Scan for the cell matching the given text and deliver its (x, y) coordinate at center. 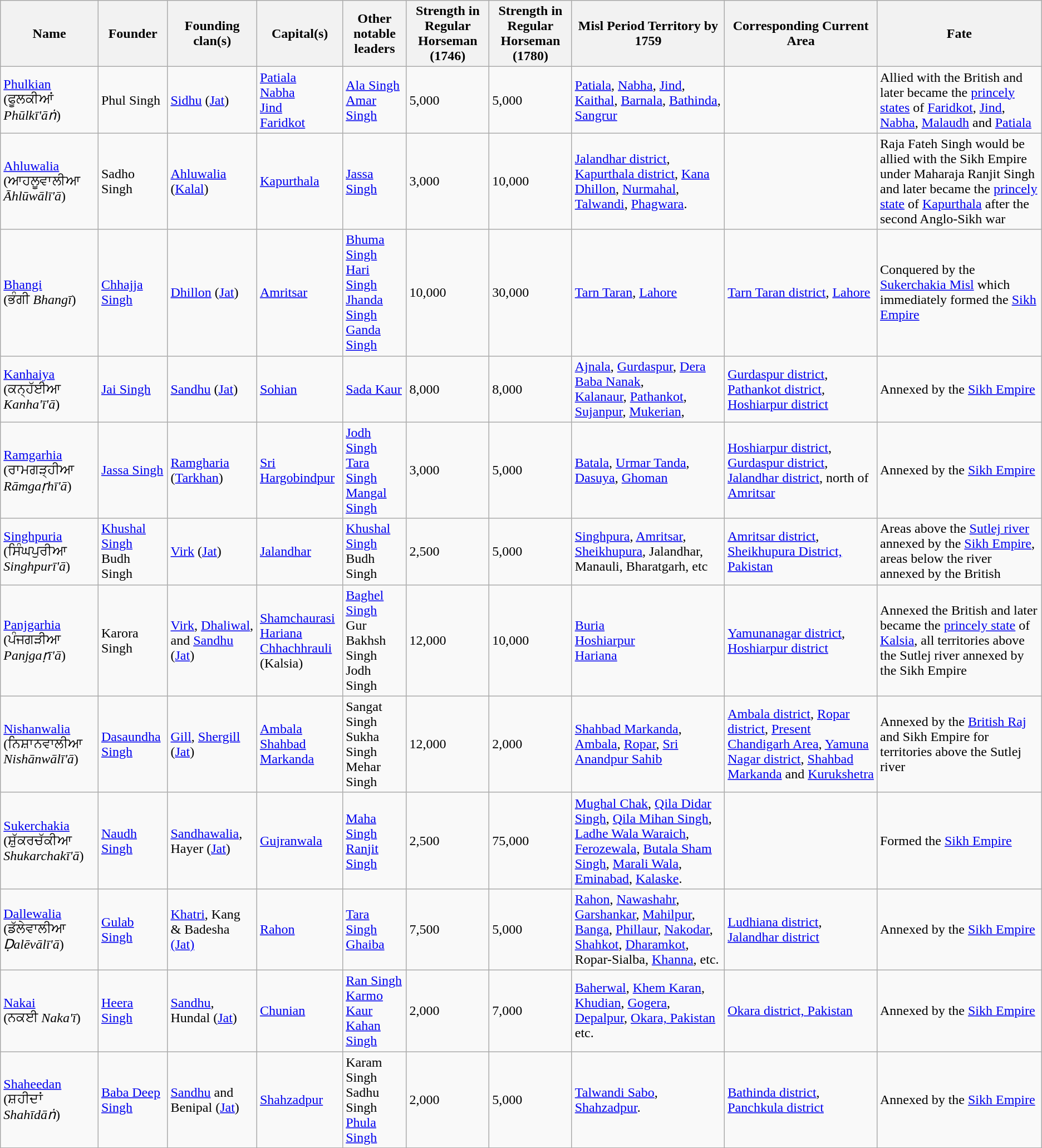
Sandhu and Benipal (Jat) (212, 1099)
Kapurthala (299, 181)
Formed the Sikh Empire (959, 841)
PatialaNabhaJindFaridkot (299, 100)
Heera Singh (132, 1010)
Buria Hoshiarpur Hariana (648, 640)
Mughal Chak, Qila Didar Singh, Qila Mihan Singh, Ladhe Wala Waraich, Ferozewala, Butala Sham Singh, Marali Wala, Eminabad, Kalaske. (648, 841)
7,500 (448, 929)
Virk, Dhaliwal, and Sandhu (Jat) (212, 640)
Corresponding Current Area (801, 33)
Okara district, Pakistan (801, 1010)
Rahon (299, 929)
Shahbad Markanda, Ambala, Ropar, Sri Anandpur Sahib (648, 744)
Sandhu (Jat) (212, 389)
Ramgharia (Tarkhan) (212, 470)
Sukerchakia (ਸ਼ੁੱਕਰਚੱਕੀਆ Shukarchakī'ā) (50, 841)
Sandhawalia, Hayer (Jat) (212, 841)
Other notable leaders (375, 33)
Dallewalia (ਡੱਲੇਵਾਲੀਆ Ḍalēvālī'ā) (50, 929)
Baba Deep Singh (132, 1099)
Gurdaspur district, Pathankot district, Hoshiarpur district (801, 389)
Phulkian (ਫੂਲਕੀਆਂ Phūlkī'āṅ) (50, 100)
Batala, Urmar Tanda, Dasuya, Ghoman (648, 470)
Ludhiana district, Jalandhar district (801, 929)
Sidhu (Jat) (212, 100)
Misl Period Territory by 1759 (648, 33)
Amritsar (299, 293)
Shaheedan (ਸ਼ਹੀਦਾਂ Shahīdāṅ) (50, 1099)
Dhillon (Jat) (212, 293)
Bathinda district, Panchkula district (801, 1099)
7,000 (531, 1010)
Naudh Singh (132, 841)
Sri Hargobindpur (299, 470)
Ambala Shahbad Markanda (299, 744)
Ran Singh Karmo Kaur Kahan Singh (375, 1010)
Nishanwalia (ਨਿਸ਼ਾਨਵਾਲੀਆ Nishānwālī'ā) (50, 744)
Singhpuria (ਸਿੰਘਪੁਰੀਆ Singhpurī'ā) (50, 551)
Founding clan(s) (212, 33)
Areas above the Sutlej river annexed by the Sikh Empire, areas below the river annexed by the British (959, 551)
Ramgarhia (ਰਾਮਗੜ੍ਹੀਆ Rāmgaṛhī'ā) (50, 470)
Jalandhar district, Kapurthala district, Kana Dhillon, Nurmahal, Talwandi, Phagwara. (648, 181)
Ala Singh Amar Singh (375, 100)
Amritsar district, Sheikhupura District, Pakistan (801, 551)
Fate (959, 33)
Conquered by the Sukerchakia Misl which immediately formed the Sikh Empire (959, 293)
Annexed by the British Raj and Sikh Empire for territories above the Sutlej river (959, 744)
Allied with the British and later became the princely states of Faridkot, Jind, Nabha, Malaudh and Patiala (959, 100)
Sandhu, Hundal (Jat) (212, 1010)
Jodh Singh Tara Singh Mangal Singh (375, 470)
Karora Singh (132, 640)
Chhajja Singh (132, 293)
Gulab Singh (132, 929)
Sohian (299, 389)
Dasaundha Singh (132, 744)
Ahluwalia (ਆਹਲੂਵਾਲੀਆ Āhlūwālī'ā) (50, 181)
Maha Singh Ranjit Singh (375, 841)
Chunian (299, 1010)
Karam Singh Sadhu Singh Phula Singh (375, 1099)
Name (50, 33)
Bhangi (ਭੰਗੀ Bhangī) (50, 293)
Singhpura, Amritsar, Sheikhupura, Jalandhar, Manauli, Bharatgarh, etc (648, 551)
Hoshiarpur district, Gurdaspur district, Jalandhar district, north of Amritsar (801, 470)
30,000 (531, 293)
Shahzadpur (299, 1099)
Bhuma Singh Hari Singh Jhanda Singh Ganda Singh (375, 293)
Ahluwalia (Kalal) (212, 181)
Annexed the British and later became the princely state of Kalsia, all territories above the Sutlej river annexed by the Sikh Empire (959, 640)
Jai Singh (132, 389)
Baherwal, Khem Karan, Khudian, Gogera, Depalpur, Okara, Pakistan etc. (648, 1010)
Tarn Taran, Lahore (648, 293)
Ajnala, Gurdaspur, Dera Baba Nanak,Kalanaur, Pathankot, Sujanpur, Mukerian, (648, 389)
Tarn Taran district, Lahore (801, 293)
Strength in Regular Horseman (1746) (448, 33)
Talwandi Sabo, Shahzadpur. (648, 1099)
Panjgarhia (ਪੰਜਗੜੀਆ Panjgaṛī'ā) (50, 640)
Jalandhar (299, 551)
Kanhaiya (ਕਨ੍ਹੱਈਆ Kanha'ī'ā) (50, 389)
Gujranwala (299, 841)
Sada Kaur (375, 389)
Nakai (ਨਕਈ Naka'ī) (50, 1010)
Baghel SinghGur Bakhsh Singh Jodh Singh (375, 640)
Capital(s) (299, 33)
Sadho Singh (132, 181)
Yamunanagar district, Hoshiarpur district (801, 640)
Virk (Jat) (212, 551)
75,000 (531, 841)
Ambala district, Ropar district, Present Chandigarh Area, Yamuna Nagar district, Shahbad Markanda and Kurukshetra (801, 744)
Strength in Regular Horseman (1780) (531, 33)
Sangat Singh Sukha Singh Mehar Singh (375, 744)
Khatri, Kang & Badesha (Jat) (212, 929)
Tara Singh Ghaiba (375, 929)
Phul Singh (132, 100)
Shamchaurasi Hariana Chhachhrauli (Kalsia) (299, 640)
Gill, Shergill (Jat) (212, 744)
Rahon, Nawashahr, Garshankar, Mahilpur, Banga, Phillaur, Nakodar, Shahkot, Dharamkot, Ropar-Sialba, Khanna, etc. (648, 929)
Founder (132, 33)
Patiala, Nabha, Jind, Kaithal, Barnala, Bathinda, Sangrur (648, 100)
